Extract the (X, Y) coordinate from the center of the cell holding the provided text.  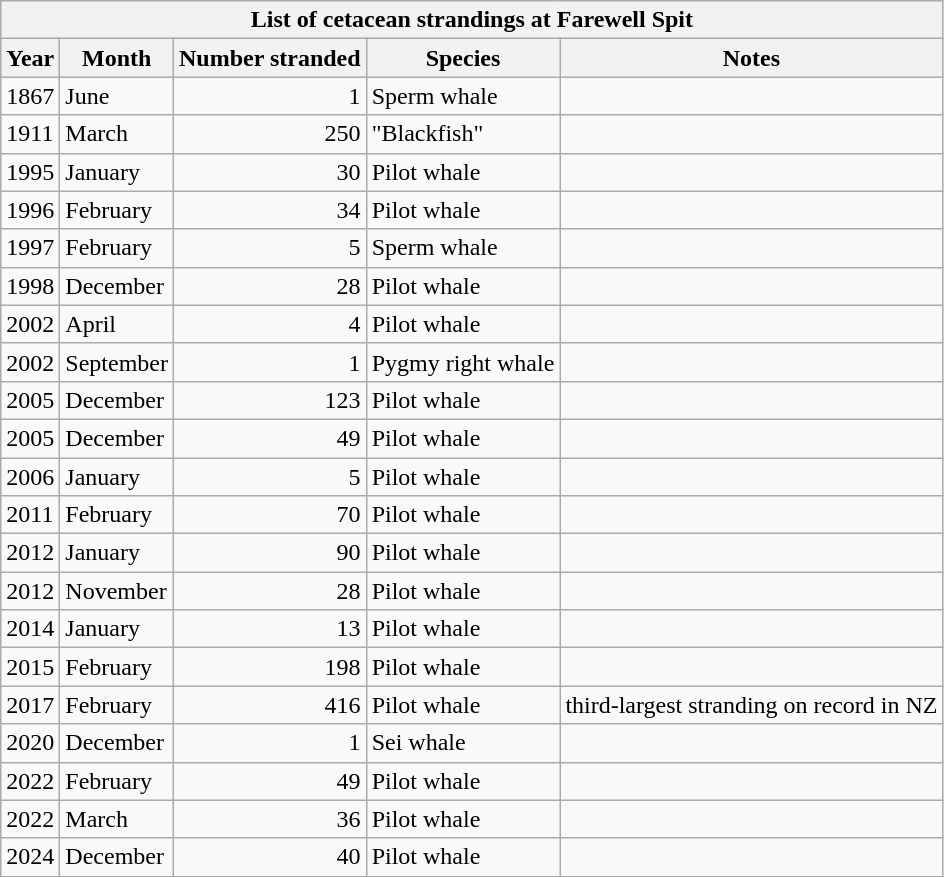
2020 (30, 743)
4 (270, 324)
Notes (752, 58)
Month (117, 58)
April (117, 324)
90 (270, 553)
Pygmy right whale (463, 362)
1996 (30, 210)
198 (270, 667)
1911 (30, 134)
Sei whale (463, 743)
Species (463, 58)
13 (270, 629)
40 (270, 857)
List of cetacean strandings at Farewell Spit (472, 20)
416 (270, 705)
Number stranded (270, 58)
2014 (30, 629)
1867 (30, 96)
2006 (30, 477)
"Blackfish" (463, 134)
30 (270, 172)
November (117, 591)
1998 (30, 286)
70 (270, 515)
123 (270, 400)
Year (30, 58)
June (117, 96)
250 (270, 134)
1995 (30, 172)
34 (270, 210)
36 (270, 819)
third-largest stranding on record in NZ (752, 705)
2017 (30, 705)
2024 (30, 857)
2015 (30, 667)
2011 (30, 515)
1997 (30, 248)
September (117, 362)
